Search for the cell housing the specified text and yield its (X, Y) center coordinate. 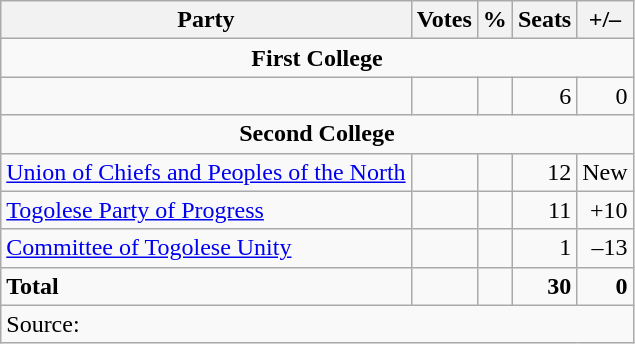
First College (317, 58)
–13 (605, 248)
1 (544, 248)
Second College (317, 134)
% (494, 20)
Party (206, 20)
30 (544, 286)
Committee of Togolese Unity (206, 248)
+10 (605, 210)
Votes (444, 20)
12 (544, 172)
Source: (317, 324)
11 (544, 210)
Total (206, 286)
New (605, 172)
Union of Chiefs and Peoples of the North (206, 172)
+/– (605, 20)
Seats (544, 20)
6 (544, 96)
Togolese Party of Progress (206, 210)
